Locate the cell with the specified text and output its [x, y] center coordinate. 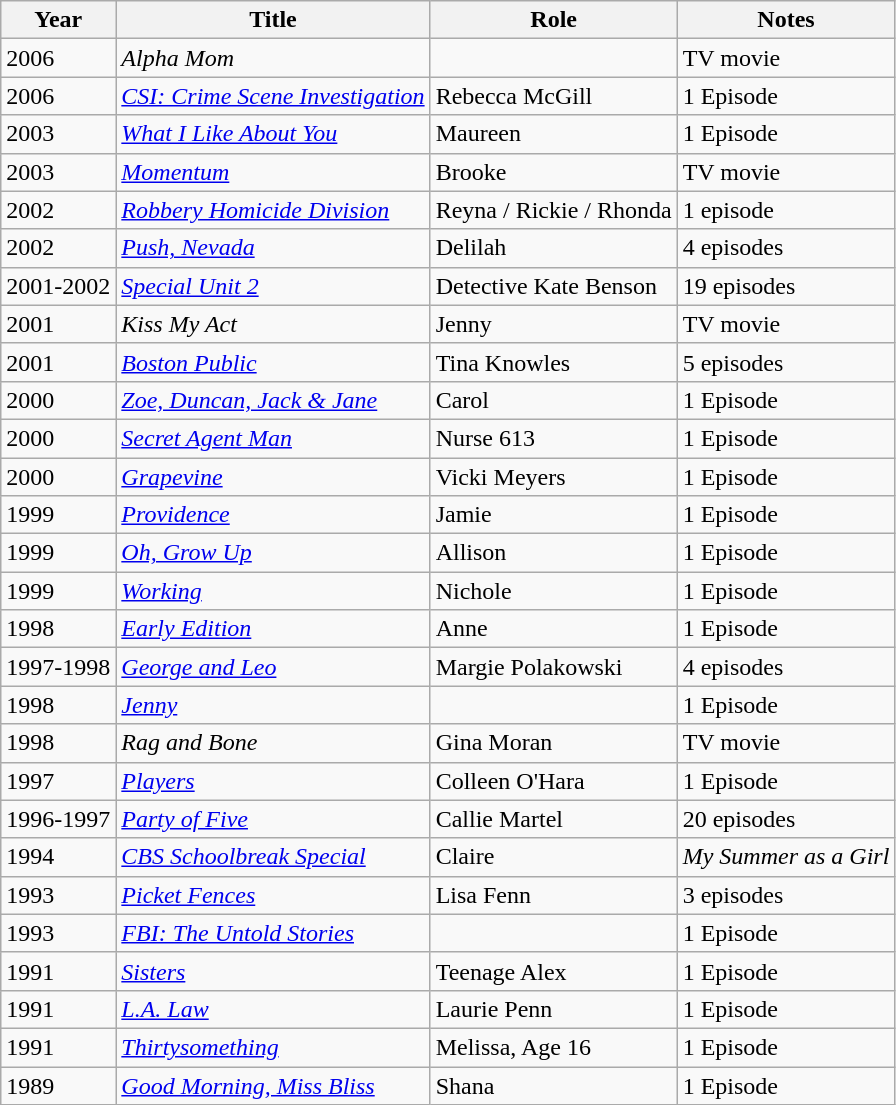
19 episodes [786, 286]
Momentum [273, 172]
Delilah [554, 248]
Detective Kate Benson [554, 286]
Title [273, 20]
Grapevine [273, 477]
Party of Five [273, 819]
Teenage Alex [554, 971]
Colleen O'Hara [554, 781]
20 episodes [786, 819]
Nichole [554, 591]
Vicki Meyers [554, 477]
Laurie Penn [554, 1009]
Callie Martel [554, 819]
Secret Agent Man [273, 438]
CBS Schoolbreak Special [273, 857]
1997 [58, 781]
1994 [58, 857]
Role [554, 20]
CSI: Crime Scene Investigation [273, 96]
1997-1998 [58, 667]
Early Edition [273, 629]
Jamie [554, 515]
Reyna / Rickie / Rhonda [554, 210]
Players [273, 781]
Robbery Homicide Division [273, 210]
Notes [786, 20]
Gina Moran [554, 743]
Picket Fences [273, 895]
Maureen [554, 134]
5 episodes [786, 362]
2001-2002 [58, 286]
My Summer as a Girl [786, 857]
Alpha Mom [273, 58]
Margie Polakowski [554, 667]
Nurse 613 [554, 438]
Push, Nevada [273, 248]
Shana [554, 1085]
Melissa, Age 16 [554, 1047]
L.A. Law [273, 1009]
Rag and Bone [273, 743]
1 episode [786, 210]
1989 [58, 1085]
Special Unit 2 [273, 286]
Working [273, 591]
Tina Knowles [554, 362]
Oh, Grow Up [273, 553]
Thirtysomething [273, 1047]
Anne [554, 629]
George and Leo [273, 667]
3 episodes [786, 895]
Claire [554, 857]
What I Like About You [273, 134]
Providence [273, 515]
Kiss My Act [273, 324]
Year [58, 20]
Brooke [554, 172]
Carol [554, 400]
1996-1997 [58, 819]
Boston Public [273, 362]
Good Morning, Miss Bliss [273, 1085]
Sisters [273, 971]
FBI: The Untold Stories [273, 933]
Allison [554, 553]
Lisa Fenn [554, 895]
Rebecca McGill [554, 96]
Zoe, Duncan, Jack & Jane [273, 400]
